Output the [X, Y] coordinate of the center of the cell containing the given text.  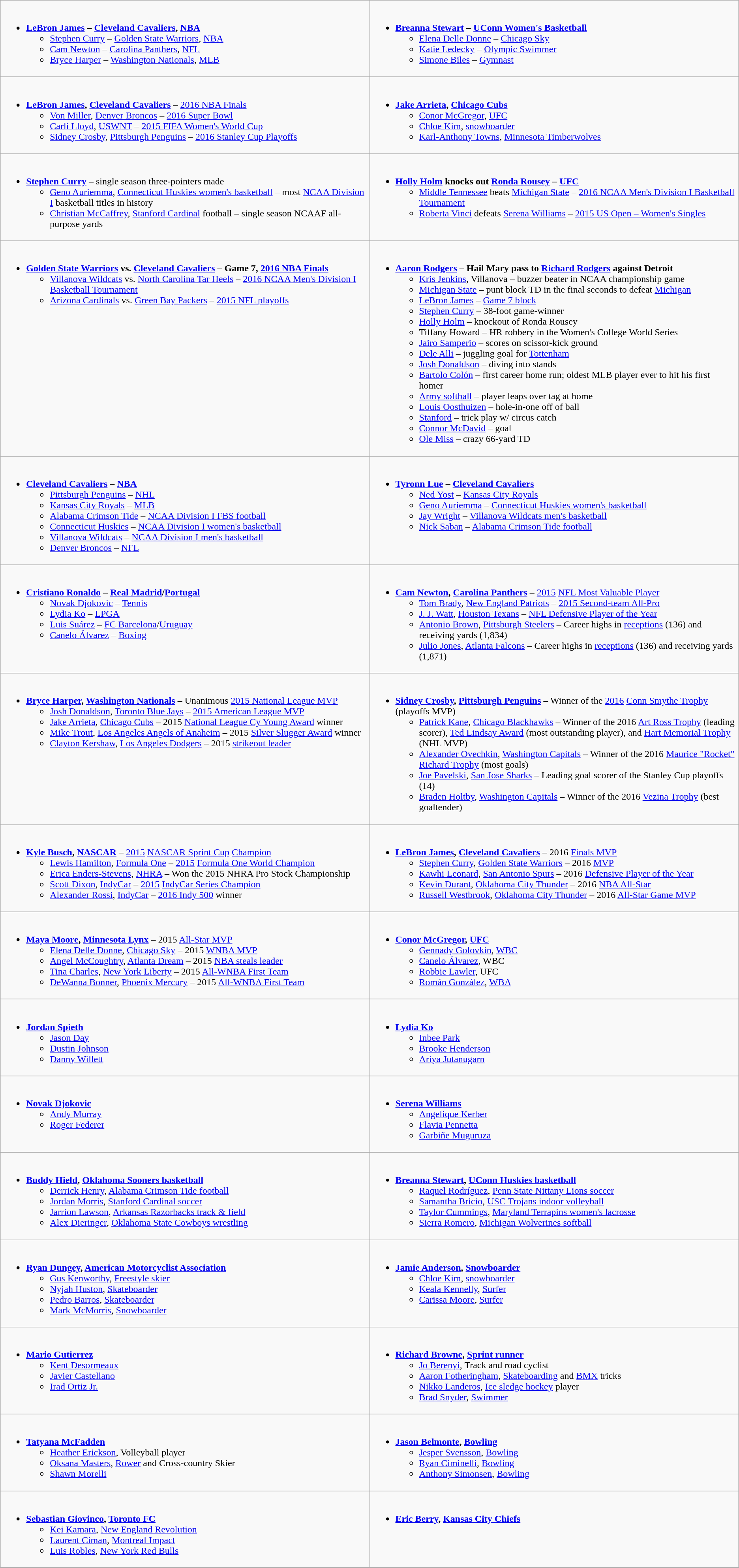
Tatyana McFaddenHeather Erickson, Volleyball playerOksana Masters, Rower and Cross-country SkierShawn Morelli [185, 1453]
Cristiano Ronaldo – Real Madrid/PortugalNovak Djokovic – TennisLydia Ko – LPGALuis Suárez – FC Barcelona/UruguayCanelo Álvarez – Boxing [185, 619]
Mario GutierrezKent DesormeauxJavier CastellanoIrad Ortiz Jr. [185, 1371]
Sebastian Giovinco, Toronto FCKei Kamara, New England RevolutionLaurent Ciman, Montreal ImpactLuis Robles, New York Red Bulls [185, 1529]
Jason Belmonte, BowlingJesper Svensson, BowlingRyan Ciminelli, BowlingAnthony Simonsen, Bowling [554, 1453]
Jamie Anderson, SnowboarderChloe Kim, snowboarderKeala Kennelly, SurferCarissa Moore, Surfer [554, 1283]
Novak DjokovicAndy MurrayRoger Federer [185, 1114]
Eric Berry, Kansas City Chiefs [554, 1529]
Breanna Stewart – UConn Women's BasketballElena Delle Donne – Chicago SkyKatie Ledecky – Olympic SwimmerSimone Biles – Gymnast [554, 39]
Serena WilliamsAngelique KerberFlavia PennettaGarbiñe Muguruza [554, 1114]
Lydia KoInbee ParkBrooke HendersonAriya Jutanugarn [554, 1037]
Jordan SpiethJason DayDustin JohnsonDanny Willett [185, 1037]
Jake Arrieta, Chicago CubsConor McGregor, UFCChloe Kim, snowboarderKarl-Anthony Towns, Minnesota Timberwolves [554, 115]
Conor McGregor, UFCGennady Golovkin, WBCCanelo Álvarez, WBCRobbie Lawler, UFCRomán González, WBA [554, 956]
